Capture the cell that displays the provided text and extract its (x, y) central coordinate. 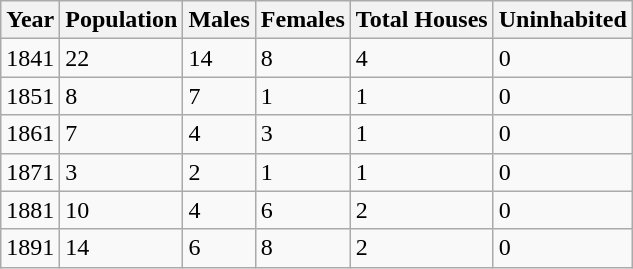
1881 (30, 210)
Total Houses (422, 20)
Uninhabited (562, 20)
1851 (30, 96)
Males (219, 20)
1861 (30, 134)
22 (122, 58)
10 (122, 210)
Females (302, 20)
Population (122, 20)
1891 (30, 248)
1871 (30, 172)
1841 (30, 58)
Year (30, 20)
